Pinpoint the cell where the given text exists, returning its (x, y) midpoint coordinate. 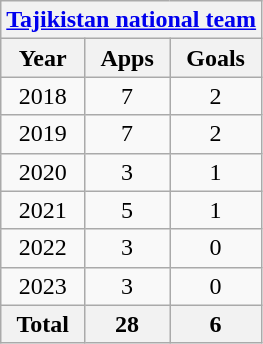
Tajikistan national team (132, 20)
28 (128, 324)
Apps (128, 58)
2023 (43, 286)
2022 (43, 248)
5 (128, 210)
2019 (43, 134)
2021 (43, 210)
2020 (43, 172)
6 (216, 324)
2018 (43, 96)
Total (43, 324)
Goals (216, 58)
Year (43, 58)
